Scan for the cell matching the given text and deliver its (X, Y) coordinate at center. 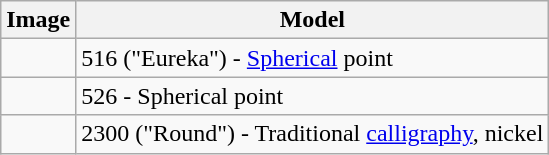
516 ("Eureka") - Spherical point (312, 58)
Model (312, 20)
Image (38, 20)
526 - Spherical point (312, 96)
2300 ("Round") - Traditional calligraphy, nickel (312, 134)
